Capture the cell that displays the provided text and extract its [x, y] central coordinate. 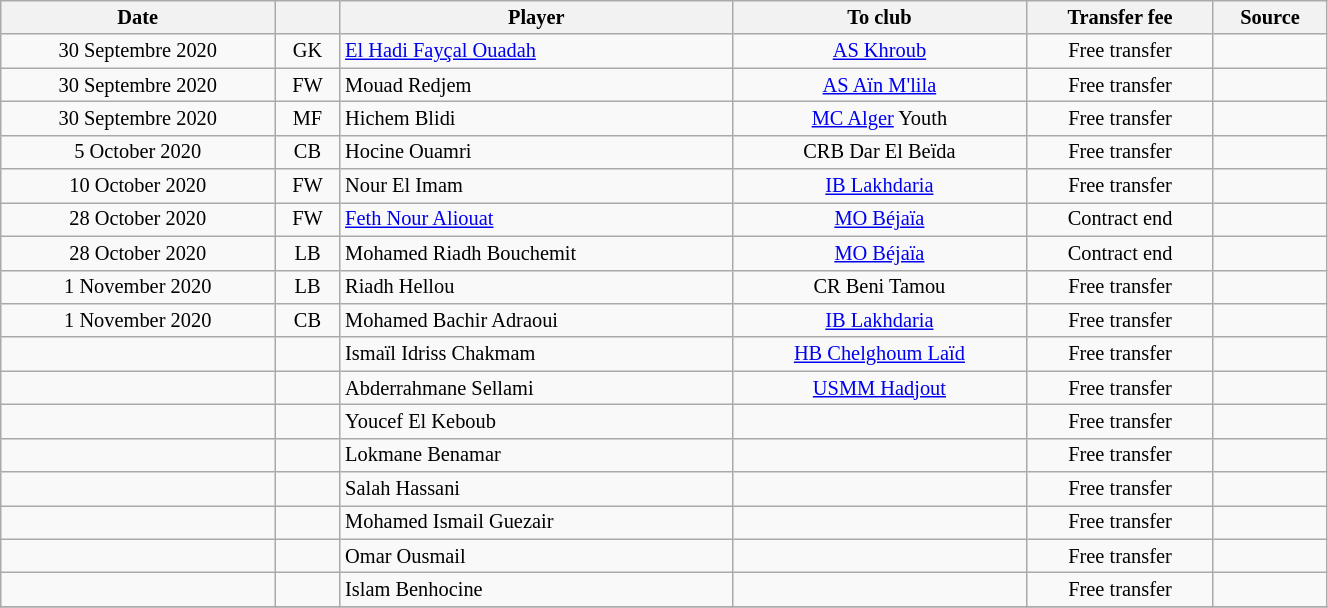
GK [308, 51]
Ismaïl Idriss Chakmam [536, 354]
CRB Dar El Beïda [879, 152]
Salah Hassani [536, 489]
MC Alger Youth [879, 118]
Abderrahmane Sellami [536, 388]
Mohamed Bachir Adraoui [536, 320]
El Hadi Fayçal Ouadah [536, 51]
USMM Hadjout [879, 388]
Hocine Ouamri [536, 152]
Player [536, 17]
Mohamed Riadh Bouchemit [536, 253]
HB Chelghoum Laïd [879, 354]
Omar Ousmail [536, 556]
AS Khroub [879, 51]
Source [1270, 17]
Mohamed Ismail Guezair [536, 522]
5 October 2020 [138, 152]
10 October 2020 [138, 186]
Youcef El Keboub [536, 421]
Lokmane Benamar [536, 455]
Islam Benhocine [536, 589]
Feth Nour Aliouat [536, 219]
Riadh Hellou [536, 287]
Nour El Imam [536, 186]
To club [879, 17]
Date [138, 17]
MF [308, 118]
Transfer fee [1120, 17]
AS Aïn M'lila [879, 85]
CR Beni Tamou [879, 287]
Hichem Blidi [536, 118]
Mouad Redjem [536, 85]
